Provide the [X, Y] coordinate of the cell's center where the given text is located.  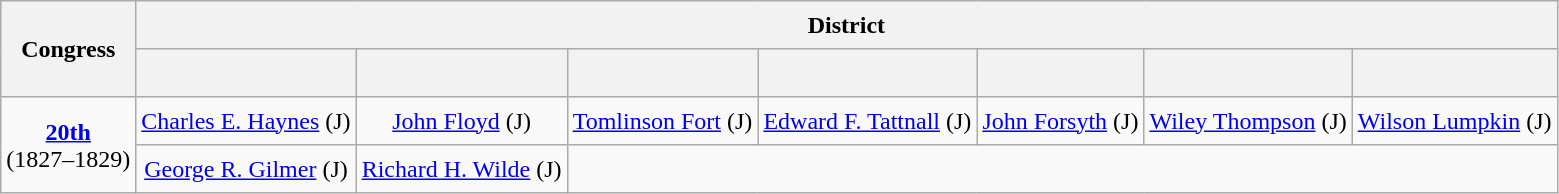
Richard H. Wilde (J) [462, 169]
Edward F. Tattnall (J) [868, 121]
Wilson Lumpkin (J) [1454, 121]
Wiley Thompson (J) [1248, 121]
Congress [68, 49]
George R. Gilmer (J) [246, 169]
Tomlinson Fort (J) [662, 121]
John Forsyth (J) [1060, 121]
20th(1827–1829) [68, 145]
Charles E. Haynes (J) [246, 121]
John Floyd (J) [462, 121]
District [846, 25]
